Identify which cell holds the provided text, then report its (X, Y) central coordinate. 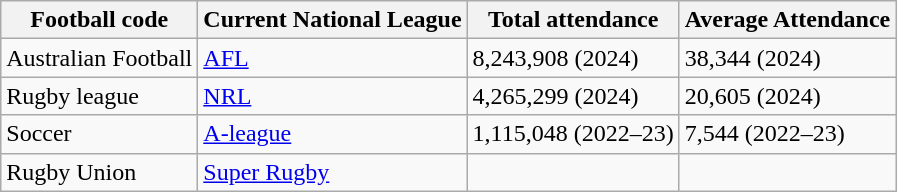
8,243,908 (2024) (573, 58)
Total attendance (573, 20)
38,344 (2024) (788, 58)
Average Attendance (788, 20)
Rugby Union (100, 172)
AFL (332, 58)
1,115,048 (2022–23) (573, 134)
Current National League (332, 20)
Australian Football (100, 58)
20,605 (2024) (788, 96)
NRL (332, 96)
Super Rugby (332, 172)
Rugby league (100, 96)
A-league (332, 134)
Soccer (100, 134)
Football code (100, 20)
4,265,299 (2024) (573, 96)
7,544 (2022–23) (788, 134)
